Search for the cell housing the specified text and yield its [X, Y] center coordinate. 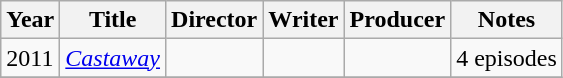
Castaway [113, 58]
Year [30, 20]
Writer [304, 20]
2011 [30, 58]
Title [113, 20]
Notes [507, 20]
4 episodes [507, 58]
Producer [398, 20]
Director [214, 20]
